Scan for the cell matching the given text and deliver its (X, Y) coordinate at center. 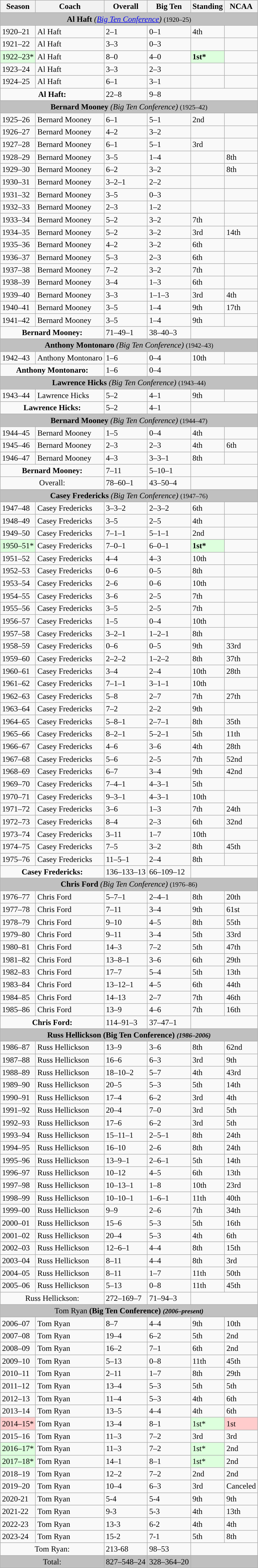
8–7 (126, 1323)
NCAA (241, 7)
1969–70 (18, 784)
32nd (241, 822)
5-3 (169, 1511)
16–10 (126, 1148)
17th (241, 307)
1920–21 (18, 32)
10–12 (126, 1173)
2019–20 (18, 1486)
17–6 (126, 1123)
11–5–1 (126, 859)
Total: (52, 1561)
2020-21 (18, 1499)
6–7 (126, 772)
1939–40 (18, 295)
9–9 (126, 1211)
5–7 (169, 1072)
1993–94 (18, 1135)
22–8 (126, 94)
1948–49 (18, 521)
1959–60 (18, 659)
1974–75 (18, 847)
1952–53 (18, 571)
Lawrence Hicks: (52, 408)
1985–86 (18, 1010)
7–0–1 (126, 546)
1954–55 (18, 596)
Standing (208, 7)
2012–13 (18, 1399)
2–6–1 (169, 1160)
2010–11 (18, 1374)
328–364–20 (169, 1561)
1923–24 (18, 69)
Bernard Mooney (Big Ten Conference) (1925–42) (129, 107)
2000–01 (18, 1223)
1951–52 (18, 558)
Big Ten (169, 7)
1991–92 (18, 1110)
2016–17* (18, 1449)
1968–69 (18, 772)
37–47–1 (169, 1022)
5–1–1 (169, 533)
Tom Ryan (Big Ten Conference) (2006–present) (129, 1311)
66–109–12 (169, 872)
1976–77 (18, 897)
1961–62 (18, 684)
1988–89 (18, 1072)
1962–63 (18, 696)
1983–84 (18, 985)
Canceled (241, 1486)
17–4 (126, 1098)
14–3 (126, 947)
Tom Ryan: (52, 1549)
12–2 (126, 1474)
5–10–1 (169, 470)
1941–42 (18, 320)
1945–46 (18, 445)
5–7–1 (126, 897)
2004–05 (18, 1273)
1975–76 (18, 859)
Russ Hellickson: (52, 1298)
40th (241, 1198)
114–91–3 (126, 1022)
1921–22 (18, 44)
38–40–3 (169, 332)
2–1 (126, 32)
1947–48 (18, 508)
44th (241, 985)
Lawrence Hicks (Big Ten Conference) (1943–44) (129, 383)
1963–64 (18, 709)
1949–50 (18, 533)
2023-24 (18, 1536)
27th (241, 696)
5–4 (169, 972)
6–0–1 (169, 546)
2022-23 (18, 1524)
9–3–1 (126, 797)
2002–03 (18, 1248)
62nd (241, 1047)
4–0 (169, 57)
7–0 (169, 1110)
1931–32 (18, 195)
2007–08 (18, 1336)
13–9–1 (126, 1160)
10–10–1 (126, 1198)
1st (241, 1424)
1927–28 (18, 144)
1986–87 (18, 1047)
1936–37 (18, 257)
0–1 (169, 32)
71–94–3 (169, 1298)
46th (241, 997)
18–10–2 (126, 1072)
2017–18* (18, 1461)
Casey Fredericks (Big Ten Conference) (1947–76) (129, 496)
1965–66 (18, 734)
2008–09 (18, 1348)
2001–02 (18, 1236)
1956–57 (18, 621)
2018–19 (18, 1474)
Anthony Montonaro (70, 357)
10–13–1 (126, 1185)
8–4 (126, 822)
2–11 (126, 1374)
78–60–1 (126, 483)
1982–83 (18, 972)
1–2–2 (169, 659)
827–548–24 (126, 1561)
14–13 (126, 997)
1932–33 (18, 207)
10–4 (126, 1486)
Anthony Montonaro (Big Ten Conference) (1942–43) (129, 345)
1942–43 (18, 357)
14–1 (126, 1461)
2–2–2 (126, 659)
9–11 (126, 934)
42nd (241, 772)
1946–47 (18, 458)
1973–74 (18, 834)
52nd (241, 759)
19–4 (126, 1336)
1934–35 (18, 232)
1998–99 (18, 1198)
23rd (241, 1185)
13–8–1 (126, 960)
50th (241, 1273)
1929–30 (18, 170)
16–2 (126, 1348)
5–8 (126, 696)
71–49–1 (126, 332)
Season (18, 7)
1995–96 (18, 1160)
5–8–1 (126, 721)
2005–06 (18, 1286)
2013–14 (18, 1411)
20–5 (126, 1085)
2–4–1 (169, 897)
1978–79 (18, 922)
8–2–1 (126, 734)
20th (241, 897)
1990–91 (18, 1098)
Casey Fredericks: (52, 872)
7–4–1 (126, 784)
5–6 (126, 759)
1970–71 (18, 797)
1928–29 (18, 157)
16–6 (126, 1060)
1926–27 (18, 132)
61st (241, 909)
13-3 (126, 1524)
Bernard Mooney (Big Ten Conference) (1944–47) (129, 420)
1950–51* (18, 546)
9–10 (126, 922)
3–11 (126, 834)
13–5 (126, 1411)
2003–04 (18, 1261)
15th (241, 1248)
2021-22 (18, 1511)
1977–78 (18, 909)
1955–56 (18, 609)
1972–73 (18, 822)
1989–90 (18, 1085)
2011–12 (18, 1386)
Chris Ford: (52, 1022)
3–1 (169, 82)
7-1 (169, 1536)
1999–00 (18, 1211)
1987–88 (18, 1060)
1937–38 (18, 270)
1–2 (169, 207)
1966–67 (18, 746)
1958–59 (18, 646)
2009–10 (18, 1361)
2015–16 (18, 1436)
43–50–4 (169, 483)
Al Haft: (52, 94)
1980–81 (18, 947)
2–7–1 (169, 721)
2–5–1 (169, 1135)
15-2 (126, 1536)
1935–36 (18, 245)
1997–98 (18, 1185)
3–3–1 (169, 458)
1992–93 (18, 1123)
1981–82 (18, 960)
34th (241, 1211)
1944–45 (18, 433)
1953–54 (18, 584)
1994–95 (18, 1148)
1925–26 (18, 119)
3–3–2 (126, 508)
1924–25 (18, 82)
1984–85 (18, 997)
7–1 (169, 1348)
13–12–1 (126, 985)
1–8 (169, 1185)
1979–80 (18, 934)
3–1–1 (169, 684)
1957–58 (18, 634)
272–169–7 (126, 1298)
2006–07 (18, 1323)
11–4 (126, 1399)
1930–31 (18, 182)
1–1–3 (169, 295)
Al Haft (Big Ten Conference) (1920–25) (129, 19)
Coach (70, 7)
2–3–2 (169, 508)
1940–41 (18, 307)
1922–23* (18, 57)
1943–44 (18, 395)
1933–34 (18, 220)
1938–39 (18, 282)
15–6 (126, 1223)
Overall: (52, 483)
1967–68 (18, 759)
1–2–1 (169, 634)
Anthony Montonaro: (52, 370)
43rd (241, 1072)
47th (241, 947)
9–8 (169, 94)
17–7 (126, 972)
1–6–1 (169, 1198)
12–6–1 (126, 1248)
2014–15* (18, 1424)
55th (241, 922)
9-3 (126, 1511)
1964–65 (18, 721)
1971–72 (18, 809)
Chris Ford (Big Ten Conference) (1976–86) (129, 884)
1996–97 (18, 1173)
35th (241, 721)
15–11–1 (126, 1135)
6-2 (169, 1524)
213-68 (126, 1549)
37th (241, 659)
Lawrence Hicks (70, 395)
7–5 (126, 847)
1960–61 (18, 671)
136–133–13 (126, 872)
Overall (126, 7)
98–53 (169, 1549)
5–2–1 (169, 734)
Russ Hellickson (Big Ten Conference) (1986–2006) (129, 1035)
8–0 (126, 57)
